Detect which cell encompasses the target text, then output its (x, y) center coordinate. 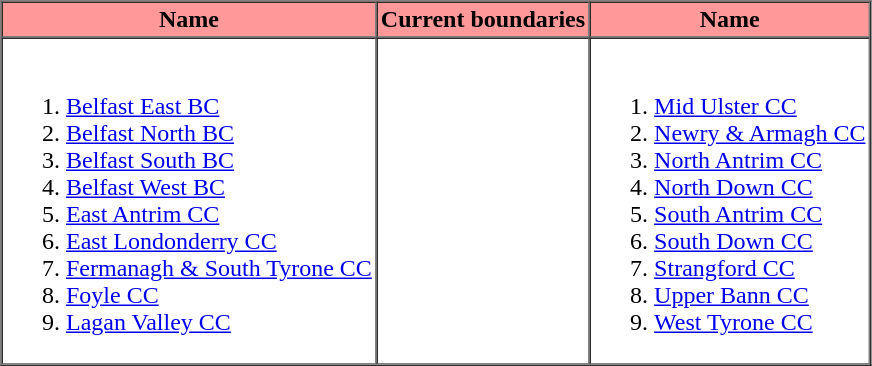
Current boundaries (482, 20)
Mid Ulster CC Newry & Armagh CC North Antrim CC North Down CC South Antrim CC South Down CC Strangford CC Upper Bann CC West Tyrone CC (730, 202)
Belfast East BCBelfast North BCBelfast South BCBelfast West BCEast Antrim CCEast Londonderry CCFermanagh & South Tyrone CCFoyle CCLagan Valley CC (190, 202)
